Capture the cell that displays the provided text and extract its (x, y) central coordinate. 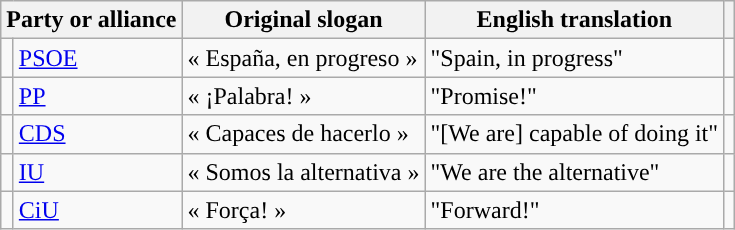
Party or alliance (92, 20)
« España, en progreso » (304, 58)
PP (98, 96)
English translation (574, 20)
"Forward!" (574, 210)
CiU (98, 210)
« ¡Palabra! » (304, 96)
"Spain, in progress" (574, 58)
"[We are] capable of doing it" (574, 134)
Original slogan (304, 20)
CDS (98, 134)
« Força! » (304, 210)
"We are the alternative" (574, 172)
« Somos la alternativa » (304, 172)
IU (98, 172)
"Promise!" (574, 96)
« Capaces de hacerlo » (304, 134)
PSOE (98, 58)
